Determine the [x, y] coordinate at the center of the cell enclosing the given text.  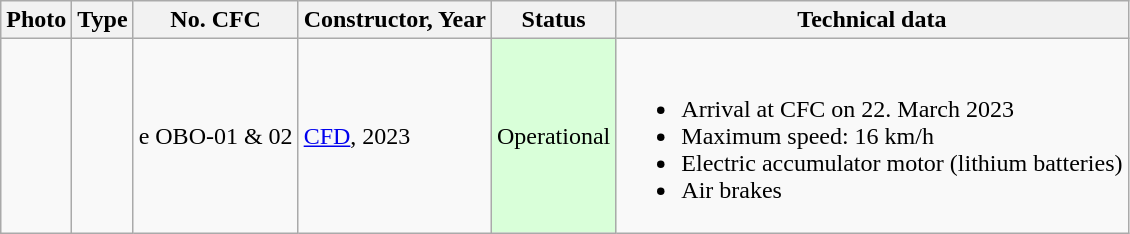
CFD, 2023 [394, 136]
No. CFC [216, 20]
Photo [36, 20]
Operational [553, 136]
e OBO-01 & 02 [216, 136]
Type [102, 20]
Technical data [872, 20]
Status [553, 20]
Arrival at CFC on 22. March 2023Maximum speed: 16 km/hElectric accumulator motor (lithium batteries)Air brakes [872, 136]
Constructor, Year [394, 20]
